Detect which cell encompasses the target text, then output its (X, Y) center coordinate. 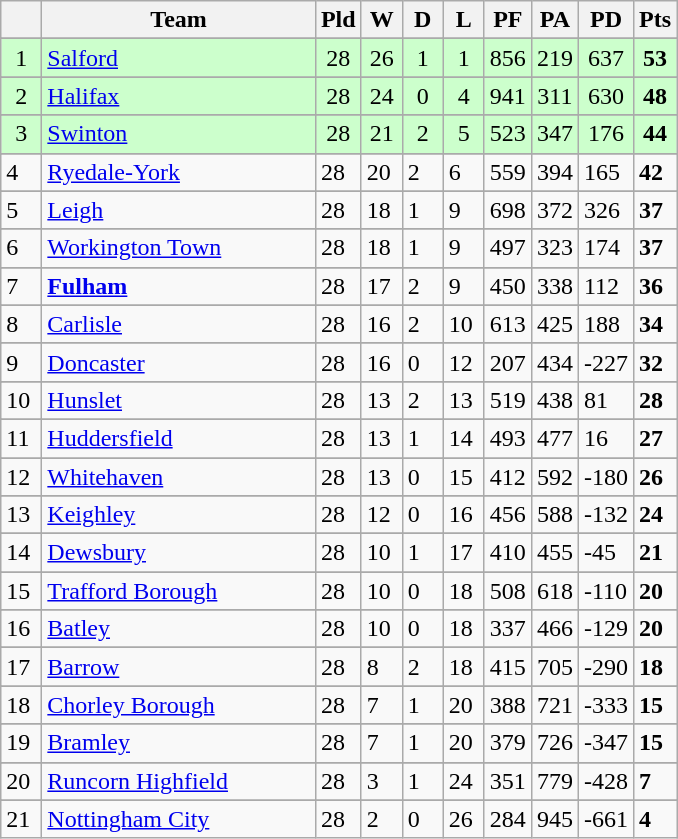
-428 (606, 781)
434 (554, 362)
Pld (338, 20)
856 (508, 58)
-132 (606, 515)
941 (508, 96)
726 (554, 743)
338 (554, 286)
415 (508, 667)
Ryedale-York (179, 172)
188 (606, 324)
176 (606, 134)
-290 (606, 667)
Workington Town (179, 248)
412 (508, 477)
Doncaster (179, 362)
PA (554, 20)
27 (654, 438)
Whitehaven (179, 477)
493 (508, 438)
Pts (654, 20)
497 (508, 248)
Chorley Borough (179, 705)
613 (508, 324)
44 (654, 134)
-110 (606, 591)
PD (606, 20)
207 (508, 362)
Halifax (179, 96)
11 (22, 438)
945 (554, 819)
81 (606, 400)
508 (508, 591)
637 (606, 58)
W (382, 20)
-129 (606, 629)
Team (179, 20)
519 (508, 400)
-180 (606, 477)
112 (606, 286)
394 (554, 172)
Barrow (179, 667)
347 (554, 134)
-661 (606, 819)
Dewsbury (179, 553)
Leigh (179, 210)
466 (554, 629)
48 (654, 96)
-347 (606, 743)
388 (508, 705)
372 (554, 210)
559 (508, 172)
-333 (606, 705)
351 (508, 781)
34 (654, 324)
456 (508, 515)
618 (554, 591)
Swinton (179, 134)
Bramley (179, 743)
Hunslet (179, 400)
Runcorn Highfield (179, 781)
36 (654, 286)
779 (554, 781)
42 (654, 172)
-45 (606, 553)
425 (554, 324)
PF (508, 20)
Keighley (179, 515)
L (464, 20)
165 (606, 172)
698 (508, 210)
477 (554, 438)
284 (508, 819)
Trafford Borough (179, 591)
450 (508, 286)
326 (606, 210)
455 (554, 553)
Carlisle (179, 324)
323 (554, 248)
53 (654, 58)
588 (554, 515)
Nottingham City (179, 819)
Batley (179, 629)
Fulham (179, 286)
Salford (179, 58)
337 (508, 629)
Huddersfield (179, 438)
523 (508, 134)
592 (554, 477)
-227 (606, 362)
219 (554, 58)
32 (654, 362)
721 (554, 705)
D (422, 20)
311 (554, 96)
630 (606, 96)
174 (606, 248)
379 (508, 743)
705 (554, 667)
410 (508, 553)
438 (554, 400)
19 (22, 743)
